Provide the [x, y] coordinate of the cell's center where the given text is located.  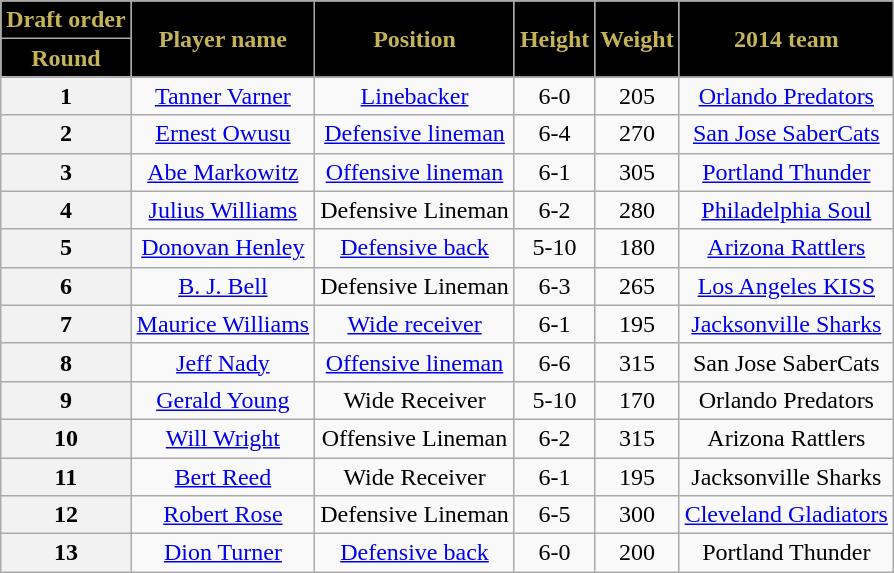
180 [637, 248]
Tanner Varner [223, 96]
Philadelphia Soul [786, 210]
11 [66, 477]
Abe Markowitz [223, 172]
265 [637, 286]
Los Angeles KISS [786, 286]
Will Wright [223, 438]
Cleveland Gladiators [786, 515]
B. J. Bell [223, 286]
Julius Williams [223, 210]
10 [66, 438]
305 [637, 172]
Dion Turner [223, 553]
7 [66, 324]
Player name [223, 39]
6-5 [554, 515]
200 [637, 553]
1 [66, 96]
8 [66, 362]
2 [66, 134]
13 [66, 553]
170 [637, 400]
205 [637, 96]
Ernest Owusu [223, 134]
6-6 [554, 362]
4 [66, 210]
Maurice Williams [223, 324]
3 [66, 172]
300 [637, 515]
Gerald Young [223, 400]
Draft order [66, 20]
Height [554, 39]
6 [66, 286]
Donovan Henley [223, 248]
Position [415, 39]
6-3 [554, 286]
9 [66, 400]
Robert Rose [223, 515]
Weight [637, 39]
Wide receiver [415, 324]
270 [637, 134]
Linebacker [415, 96]
2014 team [786, 39]
Jeff Nady [223, 362]
280 [637, 210]
12 [66, 515]
Offensive Lineman [415, 438]
5 [66, 248]
6-4 [554, 134]
Defensive lineman [415, 134]
Round [66, 58]
Bert Reed [223, 477]
